Identify which cell holds the provided text, then report its (x, y) central coordinate. 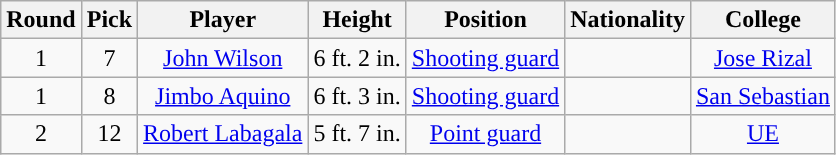
Nationality (628, 20)
Position (485, 20)
6 ft. 2 in. (357, 58)
Player (223, 20)
5 ft. 7 in. (357, 134)
6 ft. 3 in. (357, 96)
Jose Rizal (762, 58)
UE (762, 134)
2 (41, 134)
John Wilson (223, 58)
Point guard (485, 134)
Pick (109, 20)
7 (109, 58)
Round (41, 20)
12 (109, 134)
Robert Labagala (223, 134)
College (762, 20)
San Sebastian (762, 96)
8 (109, 96)
Jimbo Aquino (223, 96)
Height (357, 20)
